Return the (x, y) coordinate for the center point of the cell that contains the specified text.  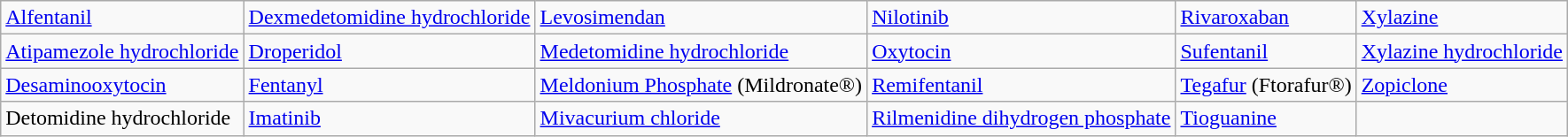
Oxytocin (1021, 51)
Levosimendan (702, 18)
Imatinib (390, 118)
Xylazine (1462, 18)
Medetomidine hydrochloride (702, 51)
Detomidine hydrochloride (122, 118)
Droperidol (390, 51)
Xylazine hydrochloride (1462, 51)
Tegafur (Ftorafur®) (1266, 85)
Atipamezole hydrochloride (122, 51)
Rilmenidine dihydrogen phosphate (1021, 118)
Sufentanil (1266, 51)
Fentanyl (390, 85)
Dexmedetomidine hydrochloride (390, 18)
Tioguanine (1266, 118)
Remifentanil (1021, 85)
Mivacurium chloride (702, 118)
Rivaroxaban (1266, 18)
Zopiclone (1462, 85)
Alfentanil (122, 18)
Meldonium Phosphate (Mildronate®) (702, 85)
Nilotinib (1021, 18)
Desaminooxytocin (122, 85)
